Detect which cell encompasses the target text, then output its [X, Y] center coordinate. 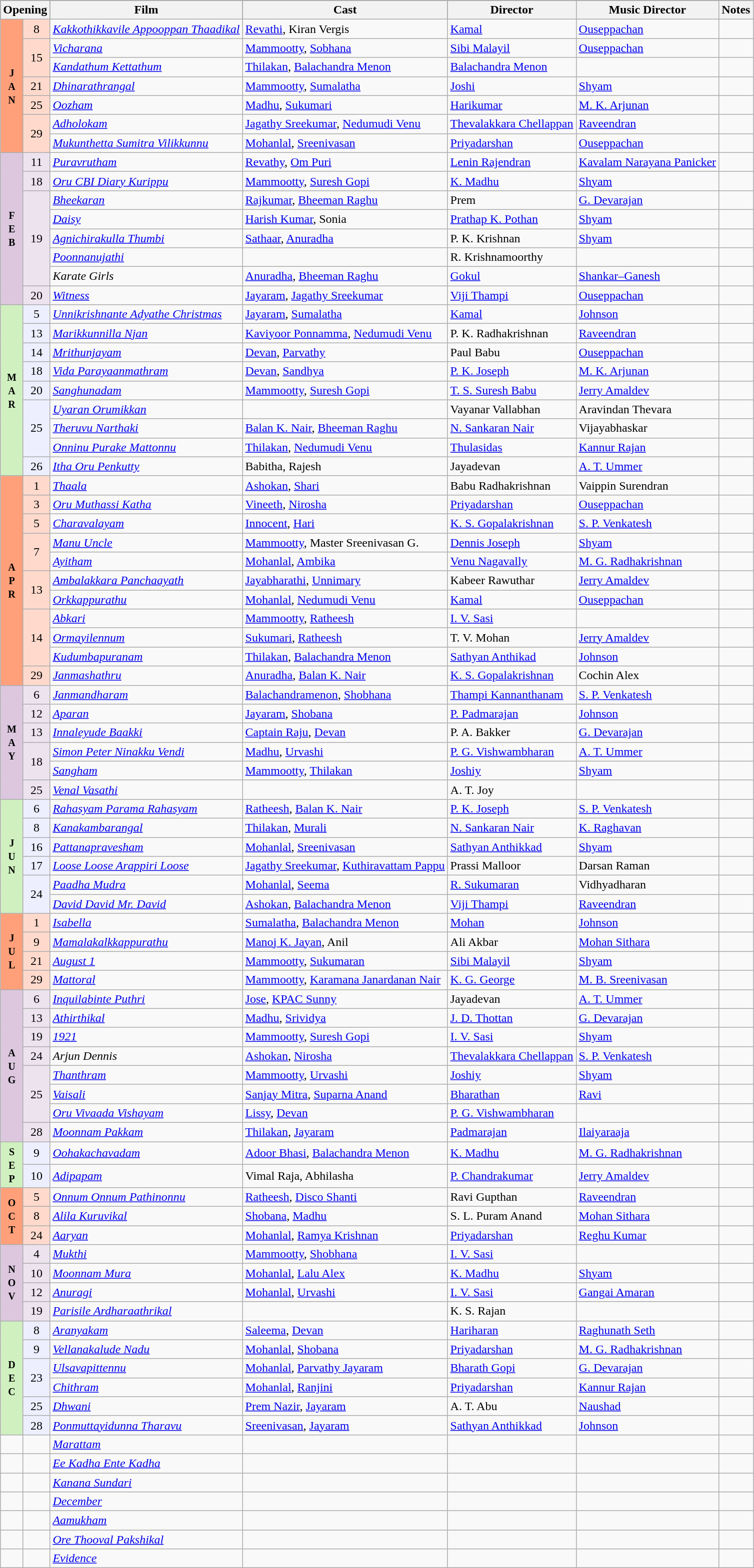
Ratheesh, Balan K. Nair [345, 808]
Sathaar, Anuradha [345, 238]
Innocent, Hari [345, 523]
Dhwani [146, 1406]
Revathy, Om Puri [345, 162]
K. G. George [512, 980]
David David Mr. David [146, 904]
Manu Uncle [146, 542]
Prathap K. Pothan [512, 219]
Balan K. Nair, Bheeman Raghu [345, 428]
Devan, Parvathy [345, 352]
Kandathum Kettathum [146, 67]
Onnum Onnum Pathinonnu [146, 1197]
A. T. Abu [512, 1406]
Mammootty, Karamana Janardanan Nair [345, 980]
Marattam [146, 1444]
Mammootty, Sumalatha [345, 86]
Joshi [512, 86]
Thampi Kannanthanam [512, 695]
Thulasidas [512, 447]
Vijayabhaskar [647, 428]
Janmandharam [146, 695]
MAY [12, 742]
Parisile Ardharaathrikal [146, 1311]
M. B. Sreenivasan [647, 980]
Darsan Raman [647, 866]
Moonnam Pakkam [146, 1132]
Shankar–Ganesh [647, 276]
Sukumari, Ratheesh [345, 638]
Vaisali [146, 1094]
Itha Oru Penkutty [146, 466]
Gokul [512, 276]
Jayabharathi, Unnimary [345, 581]
Anuradha, Balan K. Nair [345, 676]
Bharath Gopi [512, 1368]
Mohanlal, Ramya Krishnan [345, 1235]
Ayitham [146, 562]
Mammootty, Thilakan [345, 771]
Ashokan, Shari [345, 485]
Oru Vivaada Vishayam [146, 1113]
Thaala [146, 485]
4 [36, 1254]
Dennis Joseph [512, 542]
Arjun Dennis [146, 1056]
Ee Kadha Ente Kadha [146, 1463]
Mukunthetta Sumitra Vilikkunnu [146, 143]
Orkkappurathu [146, 600]
Ashokan, Balachandra Menon [345, 904]
Vida Parayaanmathram [146, 371]
Loose Loose Arappiri Loose [146, 866]
December [146, 1502]
Prem [512, 200]
P. Padmarajan [512, 714]
Adipapam [146, 1176]
Dhinarathrangal [146, 86]
Puravrutham [146, 162]
Athirthikal [146, 1018]
17 [36, 866]
7 [36, 552]
Unnikrishnante Adyathe Christmas [146, 314]
Film [146, 10]
Babitha, Rajesh [345, 466]
11 [36, 162]
Thilakan, Murali [345, 827]
Raghunath Seth [647, 1330]
Cochin Alex [647, 676]
DEC [12, 1378]
Mohanlal, Nedumudi Venu [345, 600]
R. Krishnamoorthy [512, 257]
Alila Kuruvikal [146, 1216]
JUL [12, 951]
Ashokan, Nirosha [345, 1056]
Sreenivasan, Jayaram [345, 1425]
Mamalakalkkappurathu [146, 942]
Mohan [512, 923]
Jayaram, Jagathy Sreekumar [345, 295]
Witness [146, 295]
Adoor Bhasi, Balachandra Menon [345, 1153]
Oozham [146, 105]
Cast [345, 10]
Karate Girls [146, 276]
T. S. Suresh Babu [512, 390]
Opening [25, 10]
3 [36, 504]
MAR [12, 391]
S. L. Puram Anand [512, 1216]
Thilakan, Jayaram [345, 1132]
Jayaram, Sumalatha [345, 314]
Aravindan Thevara [647, 409]
P. Chandrakumar [512, 1176]
Mammootty, Shobhana [345, 1254]
Mammootty, Sobhana [345, 48]
Innaleyude Baakki [146, 733]
Aparan [146, 714]
Ravi [647, 1094]
Madhu, Srividya [345, 1018]
Ratheesh, Disco Shanti [345, 1197]
Adholokam [146, 124]
Kaviyoor Ponnamma, Nedumudi Venu [345, 333]
Balachandra Menon [512, 67]
Rajkumar, Bheeman Raghu [345, 200]
Isabella [146, 923]
Venal Vasathi [146, 789]
Revathi, Kiran Vergis [345, 29]
Mohanlal, Urvashi [345, 1292]
Mammootty, Urvashi [345, 1075]
Uyaran Orumikkan [146, 409]
Vaippin Surendran [647, 485]
P. K. Krishnan [512, 238]
Kabeer Rawuthar [512, 581]
OCT [12, 1216]
FEB [12, 228]
Onninu Purake Mattonnu [146, 447]
Bheekaran [146, 200]
Vineeth, Nirosha [345, 504]
Captain Raju, Devan [345, 733]
Lissy, Devan [345, 1113]
AUG [12, 1065]
Ilaiyaraaja [647, 1132]
Moonnam Mura [146, 1273]
Sathyan Anthikad [512, 657]
P. K. Radhakrishnan [512, 333]
Naushad [647, 1406]
Aranyakam [146, 1330]
Jose, KPAC Sunny [345, 999]
Oru CBI Diary Kurippu [146, 181]
Madhu, Sukumari [345, 105]
Notes [736, 10]
Saleema, Devan [345, 1330]
Jagathy Sreekumar, Kuthiravattam Pappu [345, 866]
Aamukham [146, 1521]
Kavalam Narayana Panicker [647, 162]
Vidhyadharan [647, 885]
Kanakambarangal [146, 827]
Manoj K. Jayan, Anil [345, 942]
Oohakachavadam [146, 1153]
Daisy [146, 219]
Kakkothikkavile Appooppan Thaadikal [146, 29]
August 1 [146, 961]
Sumalatha, Balachandra Menon [345, 923]
Mohanlal, Ambika [345, 562]
NOV [12, 1283]
Anuradha, Bheeman Raghu [345, 276]
Harish Kumar, Sonia [345, 219]
Agnichirakulla Thumbi [146, 238]
Evidence [146, 1559]
Theruvu Narthaki [146, 428]
Paul Babu [512, 352]
Vicharana [146, 48]
Charavalayam [146, 523]
Mammootty, Sukumaran [345, 961]
Ambalakkara Panchaayath [146, 581]
Reghu Kumar [647, 1235]
Poonnanujathi [146, 257]
Sangham [146, 771]
A. T. Joy [512, 789]
Shobana, Madhu [345, 1216]
Rahasyam Parama Rahasyam [146, 808]
Mrithunjayam [146, 352]
Prem Nazir, Jayaram [345, 1406]
Mohanlal, Parvathy Jayaram [345, 1368]
26 [36, 466]
JUN [12, 856]
23 [36, 1378]
Mammootty, Master Sreenivasan G. [345, 542]
Lenin Rajendran [512, 162]
Abkari [146, 619]
Hariharan [512, 1330]
Ore Thooval Pakshikal [146, 1540]
Madhu, Urvashi [345, 752]
Mohanlal, Shobana [345, 1349]
Music Director [647, 10]
Marikkunnilla Njan [146, 333]
K. Raghavan [647, 827]
Vimal Raja, Abhilasha [345, 1176]
P. A. Bakker [512, 733]
Ponmuttayidunna Tharavu [146, 1425]
Janmashathru [146, 676]
SEP [12, 1164]
Simon Peter Ninakku Vendi [146, 752]
Anuragi [146, 1292]
Harikumar [512, 105]
JAN [12, 86]
Paadha Mudra [146, 885]
Mukthi [146, 1254]
Venu Nagavally [512, 562]
Jayaram, Shobana [345, 714]
Ulsavapittennu [146, 1368]
Inquilabinte Puthri [146, 999]
Jagathy Sreekumar, Nedumudi Venu [345, 124]
Gangai Amaran [647, 1292]
Sanghunadam [146, 390]
Mohanlal, Seema [345, 885]
Oru Muthassi Katha [146, 504]
Vellanakalude Nadu [146, 1349]
Aaryan [146, 1235]
Kudumbapuranam [146, 657]
T. V. Mohan [512, 638]
Ravi Gupthan [512, 1197]
Mohanlal, Lalu Alex [345, 1273]
Pattanapravesham [146, 847]
Babu Radhakrishnan [512, 485]
Prassi Malloor [512, 866]
Mattoral [146, 980]
J. D. Thottan [512, 1018]
Devan, Sandhya [345, 371]
Mohanlal, Ranjini [345, 1387]
APR [12, 581]
15 [36, 57]
Vayanar Vallabhan [512, 409]
16 [36, 847]
Director [512, 10]
Ormayilennum [146, 638]
Chithram [146, 1387]
Thilakan, Nedumudi Venu [345, 447]
R. Sukumaran [512, 885]
Sanjay Mitra, Suparna Anand [345, 1094]
Ali Akbar [512, 942]
Kanana Sundari [146, 1483]
K. S. Rajan [512, 1311]
Bharathan [512, 1094]
Mammootty, Ratheesh [345, 619]
Balachandramenon, Shobhana [345, 695]
Padmarajan [512, 1132]
Thanthram [146, 1075]
1921 [146, 1037]
